Locate the cell with the specified text and output its (x, y) center coordinate. 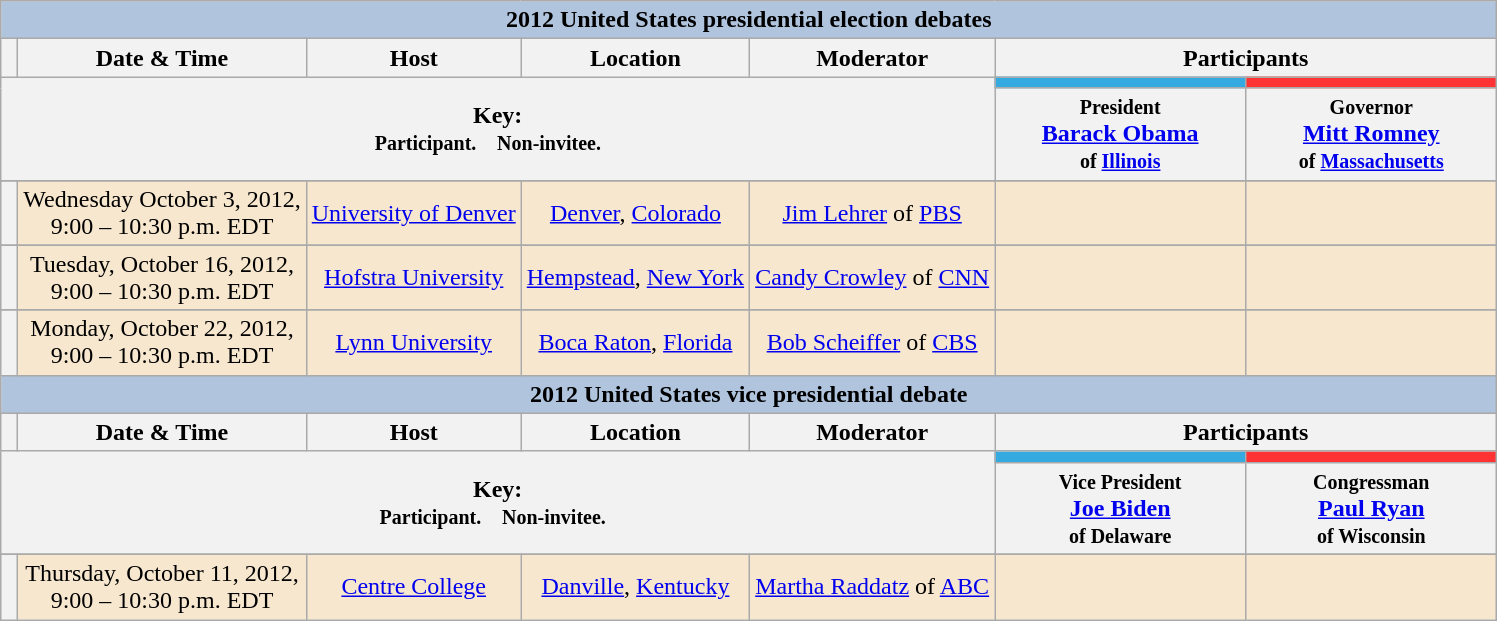
2012 United States vice presidential debate (749, 394)
Candy Crowley of CNN (872, 278)
Lynn University (414, 342)
CongressmanPaul Ryanof Wisconsin (1372, 508)
PresidentBarack Obamaof Illinois (1120, 134)
Boca Raton, Florida (635, 342)
Centre College (414, 586)
Denver, Colorado (635, 212)
Danville, Kentucky (635, 586)
Monday, October 22, 2012,9:00 – 10:30 p.m. EDT (162, 342)
Martha Raddatz of ABC (872, 586)
Vice PresidentJoe Bidenof Delaware (1120, 508)
GovernorMitt Romneyof Massachusetts (1372, 134)
Tuesday, October 16, 2012,9:00 – 10:30 p.m. EDT (162, 278)
2012 United States presidential election debates (749, 20)
Hempstead, New York (635, 278)
Wednesday October 3, 2012,9:00 – 10:30 p.m. EDT (162, 212)
University of Denver (414, 212)
Jim Lehrer of PBS (872, 212)
Hofstra University (414, 278)
Thursday, October 11, 2012,9:00 – 10:30 p.m. EDT (162, 586)
Bob Scheiffer of CBS (872, 342)
